Return [x, y] of the center of cell containing provided text 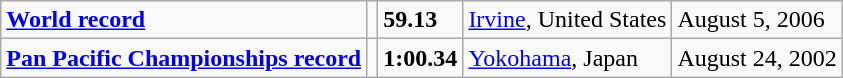
59.13 [420, 20]
August 24, 2002 [757, 58]
1:00.34 [420, 58]
Yokohama, Japan [568, 58]
Pan Pacific Championships record [184, 58]
Irvine, United States [568, 20]
World record [184, 20]
August 5, 2006 [757, 20]
